Return the [X, Y] coordinate for the center point of the cell that contains the specified text.  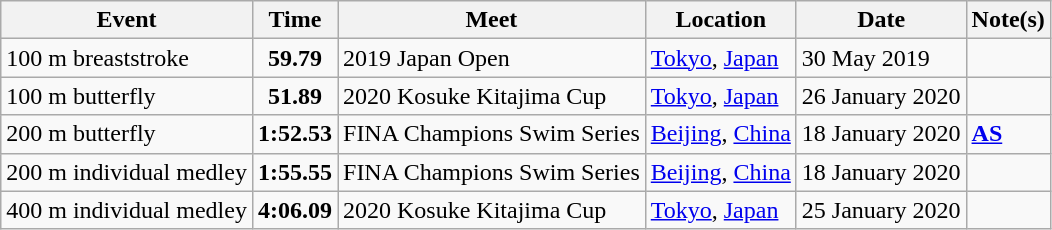
26 January 2020 [881, 96]
Event [127, 20]
59.79 [294, 58]
100 m breaststroke [127, 58]
2019 Japan Open [492, 58]
Note(s) [1008, 20]
200 m individual medley [127, 172]
30 May 2019 [881, 58]
100 m butterfly [127, 96]
200 m butterfly [127, 134]
4:06.09 [294, 210]
Location [720, 20]
Time [294, 20]
51.89 [294, 96]
25 January 2020 [881, 210]
400 m individual medley [127, 210]
Meet [492, 20]
Date [881, 20]
AS [1008, 134]
1:55.55 [294, 172]
1:52.53 [294, 134]
